Return the (X, Y) coordinate for the center point of the cell that contains the specified text.  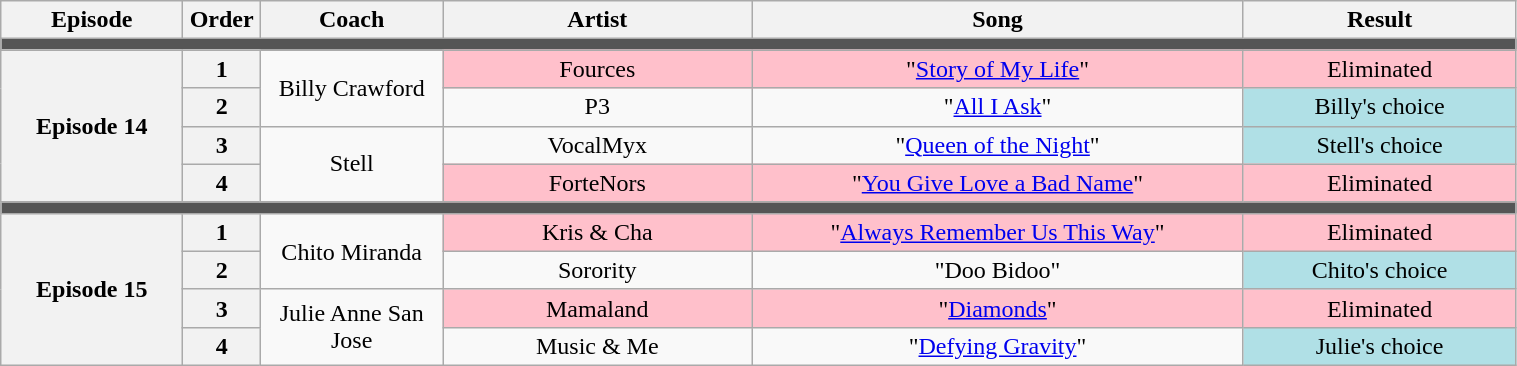
Chito Miranda (352, 251)
Artist (598, 20)
Result (1380, 20)
Episode 15 (92, 289)
Chito's choice (1380, 270)
Coach (352, 20)
"You Give Love a Bad Name" (998, 183)
"Queen of the Night" (998, 145)
Order (222, 20)
VocalMyx (598, 145)
Billy's choice (1380, 107)
"All I Ask" (998, 107)
Fources (598, 69)
P3 (598, 107)
Sorority (598, 270)
Stell's choice (1380, 145)
"Defying Gravity" (998, 346)
Julie Anne San Jose (352, 327)
Kris & Cha (598, 232)
ForteNors (598, 183)
Stell (352, 164)
"Always Remember Us This Way" (998, 232)
Music & Me (598, 346)
"Story of My Life" (998, 69)
Mamaland (598, 308)
Billy Crawford (352, 88)
"Diamonds" (998, 308)
Episode (92, 20)
Song (998, 20)
Episode 14 (92, 126)
"Doo Bidoo" (998, 270)
Julie's choice (1380, 346)
